Extract the [x, y] coordinate from the center of the cell holding the provided text.  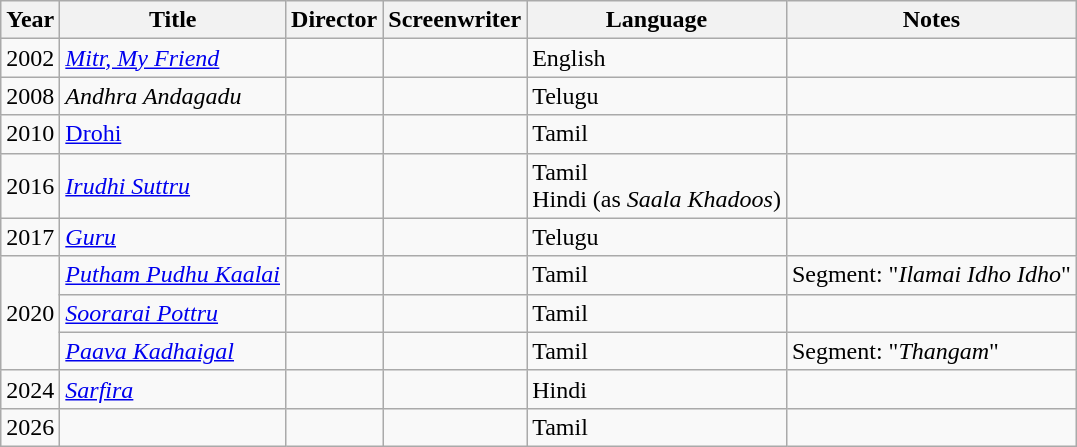
Notes [931, 20]
Sarfira [173, 389]
Year [30, 20]
2024 [30, 389]
2010 [30, 134]
2017 [30, 237]
Irudhi Suttru [173, 186]
2008 [30, 96]
Title [173, 20]
2016 [30, 186]
Putham Pudhu Kaalai [173, 275]
Paava Kadhaigal [173, 351]
Director [334, 20]
Drohi [173, 134]
TamilHindi (as Saala Khadoos) [657, 186]
2020 [30, 313]
Screenwriter [455, 20]
Soorarai Pottru [173, 313]
Mitr, My Friend [173, 58]
Segment: "Thangam" [931, 351]
2026 [30, 427]
Language [657, 20]
Segment: "Ilamai Idho Idho" [931, 275]
2002 [30, 58]
Guru [173, 237]
Andhra Andagadu [173, 96]
Hindi [657, 389]
English [657, 58]
